Locate the cell with the specified text and output its (x, y) center coordinate. 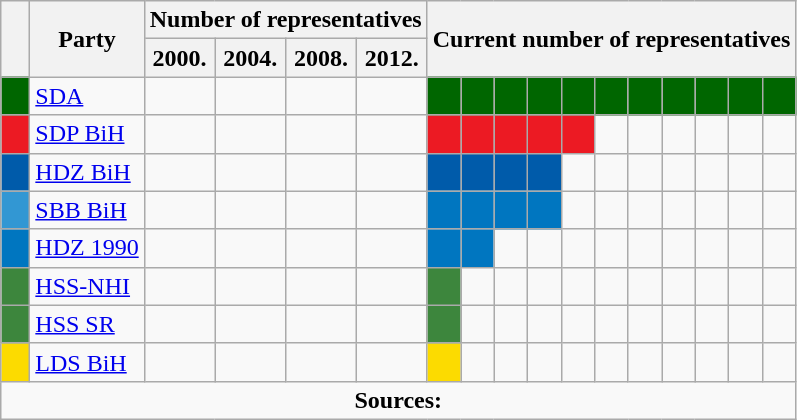
HDZ BiH (87, 172)
2008. (322, 58)
HDZ 1990 (87, 248)
Party (87, 39)
HSS SR (87, 324)
HSS-NHI (87, 286)
SDP BiH (87, 134)
2004. (250, 58)
Current number of representatives (612, 39)
Number of representatives (286, 20)
SDA (87, 96)
Sources: (398, 400)
SBB BiH (87, 210)
2012. (392, 58)
2000. (180, 58)
LDS BiH (87, 362)
